Detect which cell encompasses the target text, then output its (x, y) center coordinate. 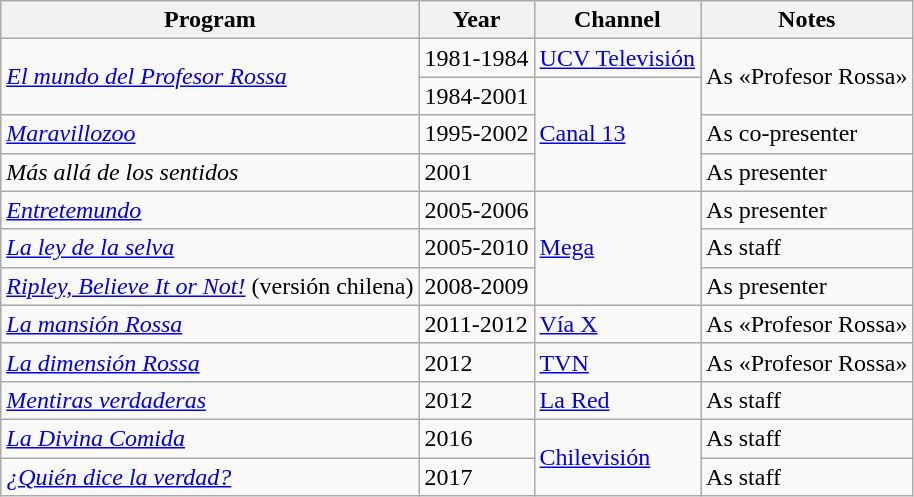
Ripley, Believe It or Not! (versión chilena) (210, 286)
1984-2001 (476, 96)
Mega (617, 248)
Entretemundo (210, 210)
Chilevisión (617, 457)
El mundo del Profesor Rossa (210, 77)
Más allá de los sentidos (210, 172)
La mansión Rossa (210, 324)
¿Quién dice la verdad? (210, 477)
La Divina Comida (210, 438)
2005-2010 (476, 248)
1981-1984 (476, 58)
2011-2012 (476, 324)
As co-presenter (807, 134)
Program (210, 20)
2001 (476, 172)
Year (476, 20)
2017 (476, 477)
2008-2009 (476, 286)
La Red (617, 400)
Canal 13 (617, 134)
Channel (617, 20)
La dimensión Rossa (210, 362)
Maravillozoo (210, 134)
UCV Televisión (617, 58)
Vía X (617, 324)
Notes (807, 20)
2016 (476, 438)
2005-2006 (476, 210)
La ley de la selva (210, 248)
1995-2002 (476, 134)
Mentiras verdaderas (210, 400)
TVN (617, 362)
